For the text-containing cell, return its midpoint in (X, Y) coordinate format. 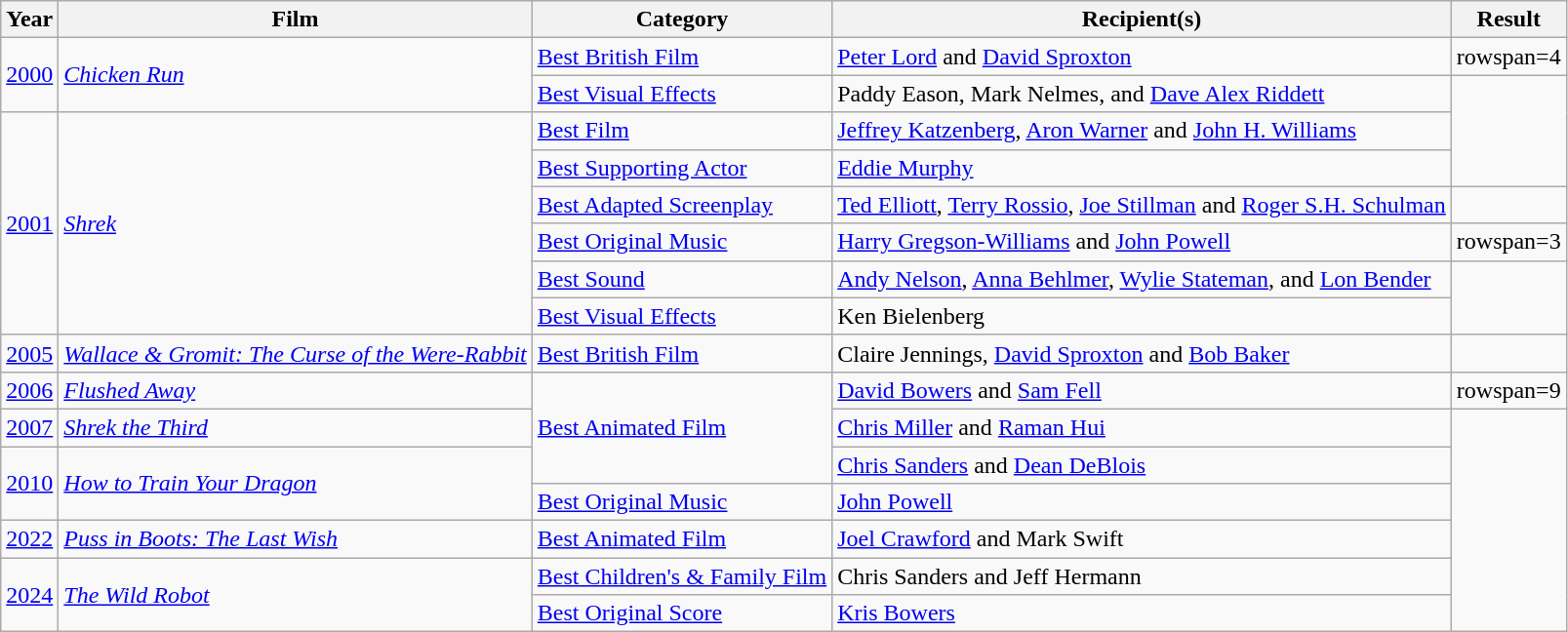
Shrek the Third (295, 427)
Joel Crawford and Mark Swift (1142, 539)
Wallace & Gromit: The Curse of the Were-Rabbit (295, 353)
2006 (29, 390)
Peter Lord and David Sproxton (1142, 57)
2007 (29, 427)
rowspan=9 (1508, 390)
Best Supporting Actor (681, 168)
Film (295, 20)
2005 (29, 353)
Claire Jennings, David Sproxton and Bob Baker (1142, 353)
rowspan=3 (1508, 242)
Eddie Murphy (1142, 168)
Puss in Boots: The Last Wish (295, 539)
Harry Gregson-Williams and John Powell (1142, 242)
The Wild Robot (295, 595)
Chicken Run (295, 75)
Recipient(s) (1142, 20)
Andy Nelson, Anna Behlmer, Wylie Stateman, and Lon Bender (1142, 279)
Kris Bowers (1142, 613)
Shrek (295, 223)
Category (681, 20)
Best Sound (681, 279)
Ken Bielenberg (1142, 316)
Chris Miller and Raman Hui (1142, 427)
Chris Sanders and Dean DeBlois (1142, 465)
Flushed Away (295, 390)
Result (1508, 20)
Best Original Score (681, 613)
Best Film (681, 131)
Chris Sanders and Jeff Hermann (1142, 576)
2001 (29, 223)
Best Adapted Screenplay (681, 205)
2024 (29, 595)
Paddy Eason, Mark Nelmes, and Dave Alex Riddett (1142, 94)
Best Children's & Family Film (681, 576)
John Powell (1142, 502)
How to Train Your Dragon (295, 484)
rowspan=4 (1508, 57)
Year (29, 20)
2000 (29, 75)
David Bowers and Sam Fell (1142, 390)
Jeffrey Katzenberg, Aron Warner and John H. Williams (1142, 131)
2022 (29, 539)
Ted Elliott, Terry Rossio, Joe Stillman and Roger S.H. Schulman (1142, 205)
2010 (29, 484)
